Locate the cell with the specified text and output its [x, y] center coordinate. 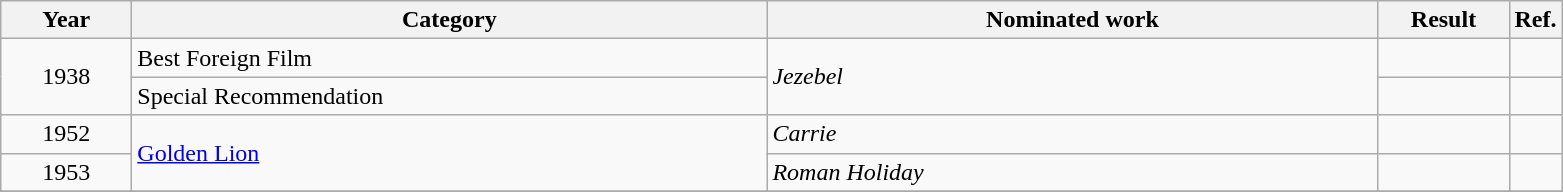
Special Recommendation [450, 96]
1938 [66, 77]
Nominated work [1072, 20]
Ref. [1536, 20]
Year [66, 20]
Roman Holiday [1072, 172]
Carrie [1072, 134]
1952 [66, 134]
Result [1444, 20]
Best Foreign Film [450, 58]
Jezebel [1072, 77]
Category [450, 20]
Golden Lion [450, 153]
1953 [66, 172]
